Identify which cell holds the provided text, then report its (x, y) central coordinate. 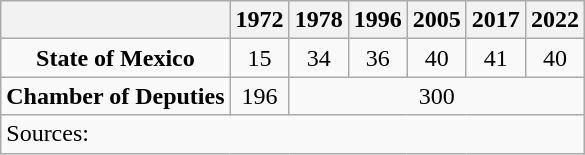
Sources: (293, 134)
34 (318, 58)
Chamber of Deputies (116, 96)
36 (378, 58)
2017 (496, 20)
1978 (318, 20)
300 (436, 96)
41 (496, 58)
2005 (436, 20)
State of Mexico (116, 58)
1972 (260, 20)
15 (260, 58)
196 (260, 96)
1996 (378, 20)
2022 (554, 20)
